Pinpoint the cell where the given text exists, returning its (x, y) midpoint coordinate. 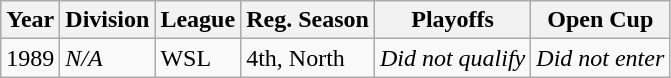
Division (108, 20)
N/A (108, 58)
Did not enter (600, 58)
Open Cup (600, 20)
League (198, 20)
4th, North (308, 58)
Playoffs (452, 20)
Did not qualify (452, 58)
Year (30, 20)
WSL (198, 58)
Reg. Season (308, 20)
1989 (30, 58)
